Provide the (x, y) coordinate of the cell's center where the given text is located.  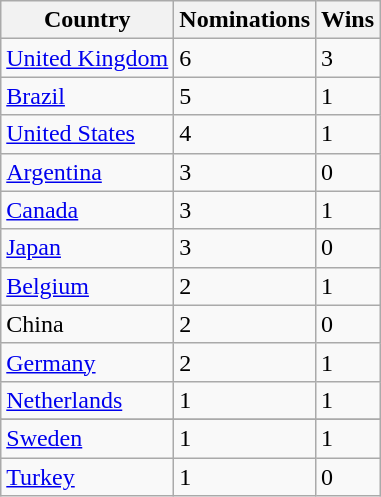
United Kingdom (88, 58)
6 (245, 58)
Brazil (88, 96)
Belgium (88, 286)
Wins (348, 20)
4 (245, 134)
Canada (88, 210)
Germany (88, 362)
5 (245, 96)
Japan (88, 248)
Turkey (88, 477)
China (88, 324)
Netherlands (88, 400)
Sweden (88, 438)
Argentina (88, 172)
Nominations (245, 20)
United States (88, 134)
Country (88, 20)
